Identify which cell holds the provided text, then report its (x, y) central coordinate. 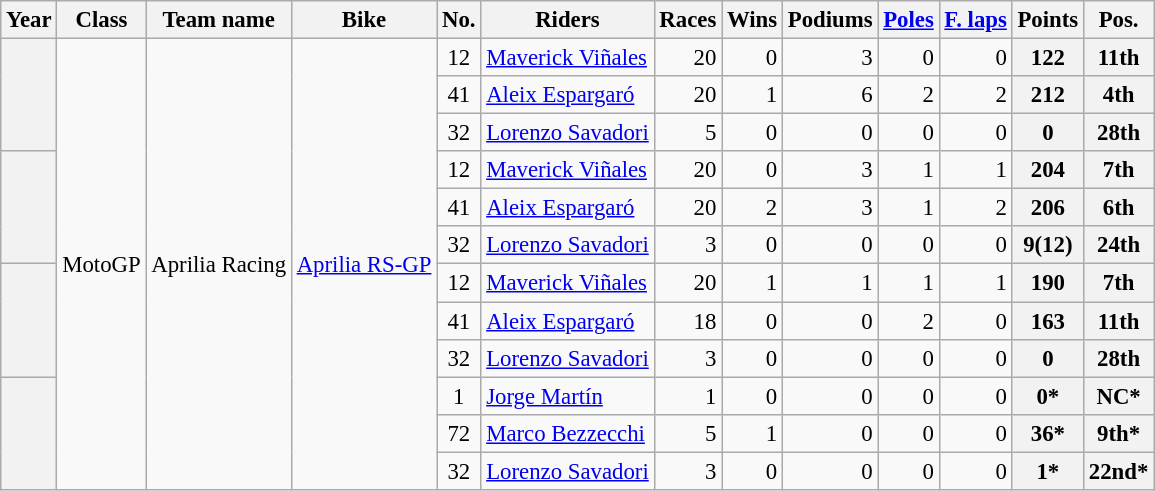
MotoGP (102, 264)
1* (1048, 471)
Podiums (830, 20)
36* (1048, 433)
0* (1048, 396)
Aprilia RS-GP (364, 264)
Pos. (1119, 20)
206 (1048, 208)
4th (1119, 95)
72 (459, 433)
Year (29, 20)
Aprilia Racing (218, 264)
Riders (568, 20)
122 (1048, 58)
24th (1119, 245)
163 (1048, 321)
Jorge Martín (568, 396)
Team name (218, 20)
6th (1119, 208)
Poles (908, 20)
9(12) (1048, 245)
Class (102, 20)
Marco Bezzecchi (568, 433)
204 (1048, 170)
Wins (752, 20)
Points (1048, 20)
9th* (1119, 433)
18 (688, 321)
190 (1048, 283)
6 (830, 95)
Bike (364, 20)
No. (459, 20)
F. laps (976, 20)
212 (1048, 95)
22nd* (1119, 471)
Races (688, 20)
NC* (1119, 396)
